Detect which cell encompasses the target text, then output its (X, Y) center coordinate. 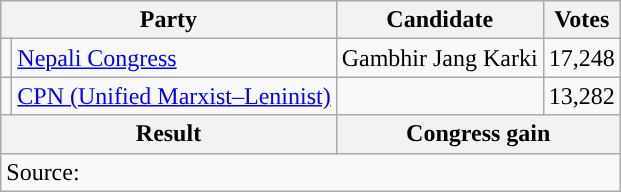
Gambhir Jang Karki (440, 58)
Candidate (440, 20)
Congress gain (478, 134)
Party (168, 20)
13,282 (582, 96)
17,248 (582, 58)
Votes (582, 20)
Source: (311, 172)
Result (168, 134)
Nepali Congress (174, 58)
CPN (Unified Marxist–Leninist) (174, 96)
